For the text-containing cell, return its midpoint in [x, y] coordinate format. 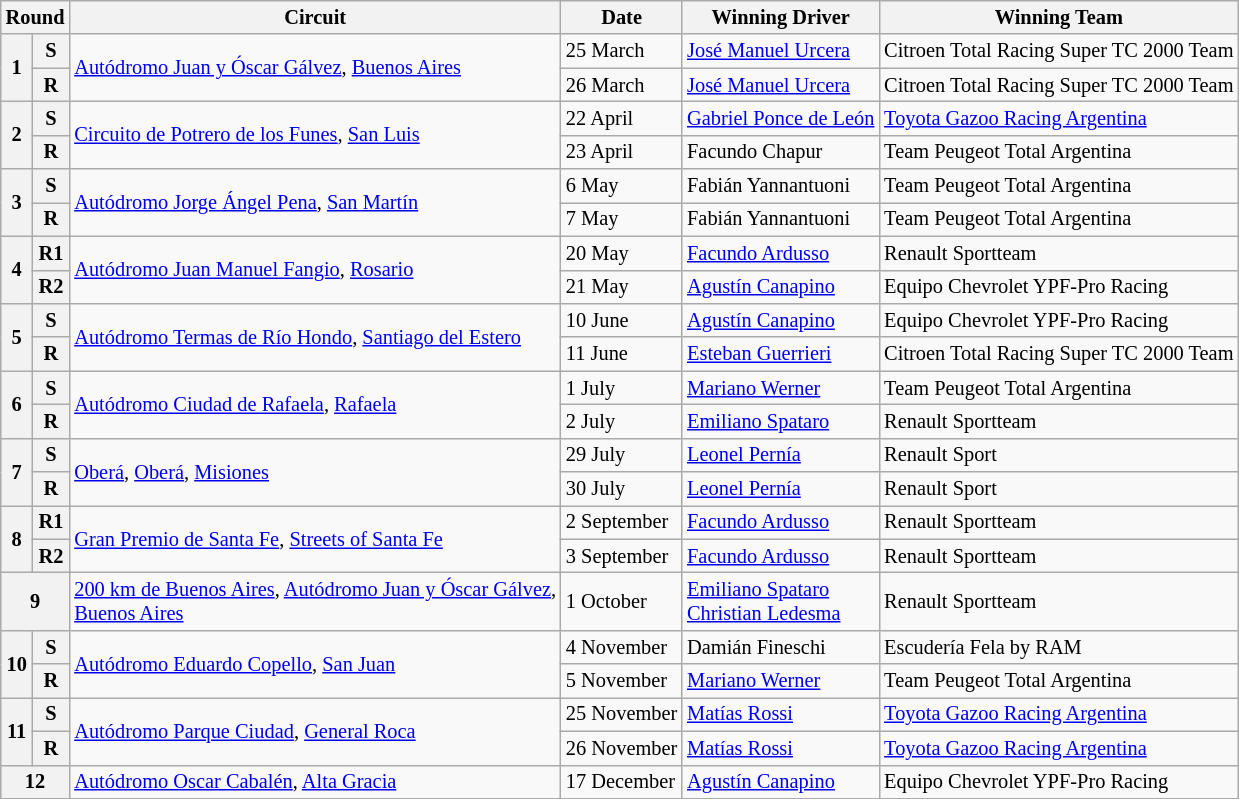
25 November [622, 714]
11 [17, 730]
Damián Fineschi [780, 647]
Round [36, 17]
200 km de Buenos Aires, Autódromo Juan y Óscar Gálvez, Buenos Aires [315, 601]
9 [36, 601]
10 [17, 664]
Autódromo Ciudad de Rafaela, Rafaela [315, 404]
Autódromo Termas de Río Hondo, Santiago del Estero [315, 336]
Winning Driver [780, 17]
Emiliano SpataroChristian Ledesma [780, 601]
Facundo Chapur [780, 152]
7 May [622, 219]
Autódromo Parque Ciudad, General Roca [315, 730]
8 [17, 538]
5 [17, 336]
7 [17, 472]
1 [17, 68]
Escudería Fela by RAM [1058, 647]
11 June [622, 354]
12 [36, 782]
1 October [622, 601]
Date [622, 17]
23 April [622, 152]
26 November [622, 748]
Circuit [315, 17]
Autódromo Jorge Ángel Pena, San Martín [315, 202]
6 May [622, 186]
Autódromo Oscar Cabalén, Alta Gracia [315, 782]
Autódromo Eduardo Copello, San Juan [315, 664]
20 May [622, 253]
6 [17, 404]
29 July [622, 455]
3 September [622, 556]
2 [17, 134]
Autódromo Juan Manuel Fangio, Rosario [315, 270]
Emiliano Spataro [780, 421]
17 December [622, 782]
2 September [622, 522]
1 July [622, 388]
Gabriel Ponce de León [780, 118]
Gran Premio de Santa Fe, Streets of Santa Fe [315, 538]
30 July [622, 489]
4 November [622, 647]
4 [17, 270]
Oberá, Oberá, Misiones [315, 472]
Esteban Guerrieri [780, 354]
22 April [622, 118]
10 June [622, 320]
26 March [622, 85]
5 November [622, 681]
25 March [622, 51]
21 May [622, 287]
2 July [622, 421]
Circuito de Potrero de los Funes, San Luis [315, 134]
Winning Team [1058, 17]
3 [17, 202]
Autódromo Juan y Óscar Gálvez, Buenos Aires [315, 68]
